Scan for the cell matching the given text and deliver its (x, y) coordinate at center. 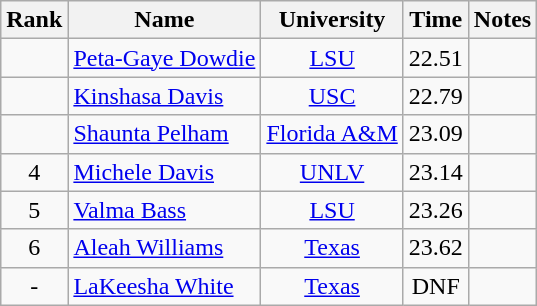
Peta-Gaye Dowdie (164, 58)
Aleah Williams (164, 248)
22.79 (436, 96)
Rank (34, 20)
23.09 (436, 134)
Valma Bass (164, 210)
Florida A&M (332, 134)
DNF (436, 286)
4 (34, 172)
Shaunta Pelham (164, 134)
23.26 (436, 210)
LaKeesha White (164, 286)
Notes (502, 20)
23.14 (436, 172)
UNLV (332, 172)
Kinshasa Davis (164, 96)
23.62 (436, 248)
University (332, 20)
22.51 (436, 58)
- (34, 286)
5 (34, 210)
Time (436, 20)
6 (34, 248)
Michele Davis (164, 172)
Name (164, 20)
USC (332, 96)
